Provide the (x, y) coordinate of the cell's center where the given text is located.  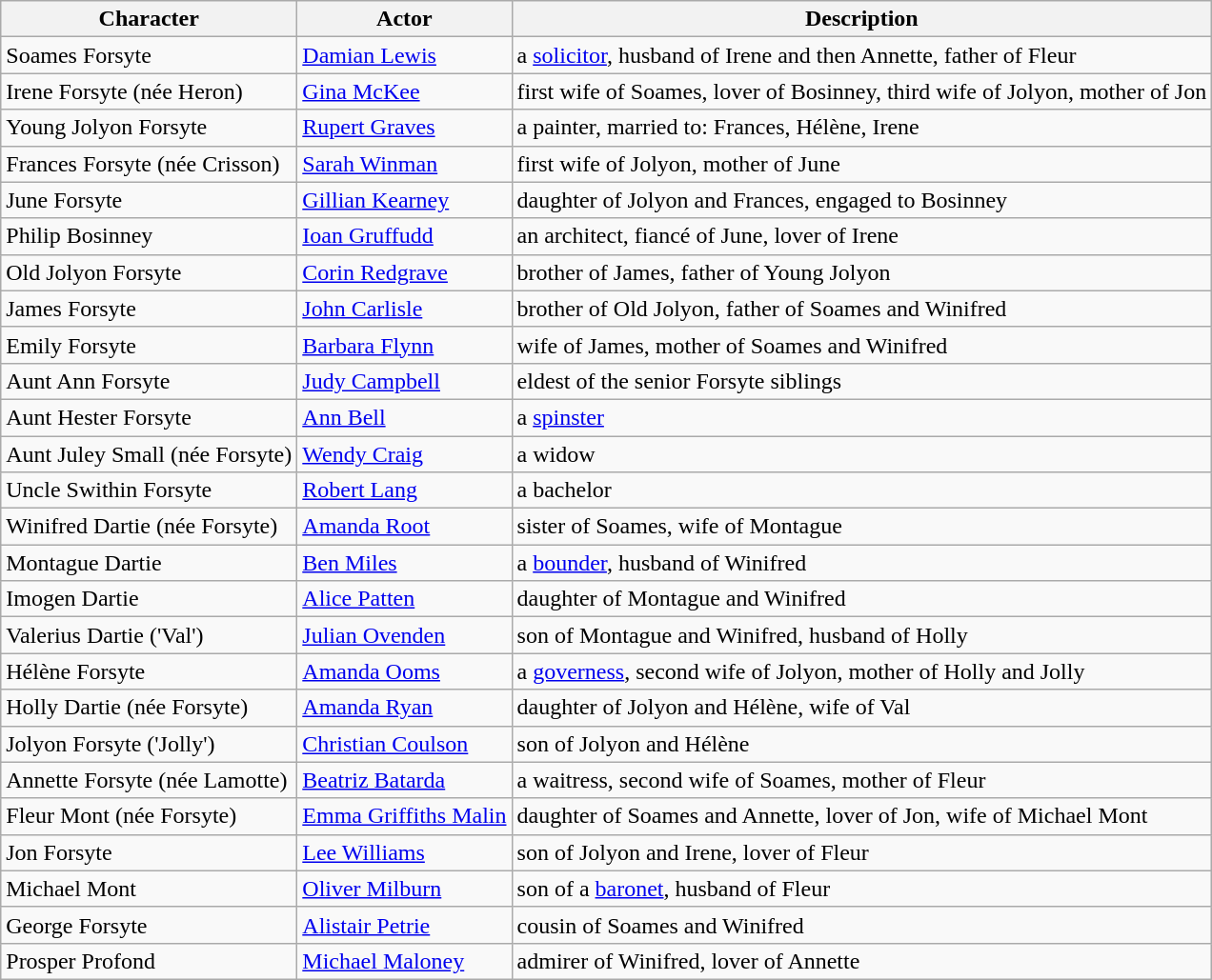
cousin of Soames and Winifred (861, 925)
Hélène Forsyte (149, 671)
brother of Old Jolyon, father of Soames and Winifred (861, 309)
Imogen Dartie (149, 599)
Valerius Dartie ('Val') (149, 635)
Robert Lang (404, 490)
John Carlisle (404, 309)
Oliver Milburn (404, 889)
Soames Forsyte (149, 55)
eldest of the senior Forsyte siblings (861, 381)
first wife of Soames, lover of Bosinney, third wife of Jolyon, mother of Jon (861, 91)
Christian Coulson (404, 744)
Corin Redgrave (404, 272)
wife of James, mother of Soames and Winifred (861, 345)
a spinster (861, 417)
Irene Forsyte (née Heron) (149, 91)
Amanda Root (404, 527)
Frances Forsyte (née Crisson) (149, 164)
admirer of Winifred, lover of Annette (861, 961)
an architect, fiancé of June, lover of Irene (861, 236)
Philip Bosinney (149, 236)
Emily Forsyte (149, 345)
Ioan Gruffudd (404, 236)
Uncle Swithin Forsyte (149, 490)
a waitress, second wife of Soames, mother of Fleur (861, 780)
Jolyon Forsyte ('Jolly') (149, 744)
Barbara Flynn (404, 345)
daughter of Jolyon and Hélène, wife of Val (861, 708)
Character (149, 19)
Sarah Winman (404, 164)
Wendy Craig (404, 454)
a solicitor, husband of Irene and then Annette, father of Fleur (861, 55)
Ben Miles (404, 563)
brother of James, father of Young Jolyon (861, 272)
first wife of Jolyon, mother of June (861, 164)
Aunt Ann Forsyte (149, 381)
Gina McKee (404, 91)
Actor (404, 19)
Annette Forsyte (née Lamotte) (149, 780)
Jon Forsyte (149, 852)
James Forsyte (149, 309)
Aunt Juley Small (née Forsyte) (149, 454)
a painter, married to: Frances, Hélène, Irene (861, 128)
Winifred Dartie (née Forsyte) (149, 527)
Amanda Ryan (404, 708)
Description (861, 19)
son of a baronet, husband of Fleur (861, 889)
son of Jolyon and Irene, lover of Fleur (861, 852)
Judy Campbell (404, 381)
Lee Williams (404, 852)
Michael Maloney (404, 961)
Aunt Hester Forsyte (149, 417)
Michael Mont (149, 889)
son of Montague and Winifred, husband of Holly (861, 635)
George Forsyte (149, 925)
Prosper Profond (149, 961)
daughter of Jolyon and Frances, engaged to Bosinney (861, 200)
sister of Soames, wife of Montague (861, 527)
Alice Patten (404, 599)
Young Jolyon Forsyte (149, 128)
Ann Bell (404, 417)
a bachelor (861, 490)
Montague Dartie (149, 563)
June Forsyte (149, 200)
a bounder, husband of Winifred (861, 563)
Beatriz Batarda (404, 780)
Emma Griffiths Malin (404, 816)
a governess, second wife of Jolyon, mother of Holly and Jolly (861, 671)
daughter of Montague and Winifred (861, 599)
daughter of Soames and Annette, lover of Jon, wife of Michael Mont (861, 816)
Alistair Petrie (404, 925)
son of Jolyon and Hélène (861, 744)
Damian Lewis (404, 55)
Amanda Ooms (404, 671)
Old Jolyon Forsyte (149, 272)
Julian Ovenden (404, 635)
a widow (861, 454)
Rupert Graves (404, 128)
Fleur Mont (née Forsyte) (149, 816)
Holly Dartie (née Forsyte) (149, 708)
Gillian Kearney (404, 200)
